Search for the cell housing the specified text and yield its [X, Y] center coordinate. 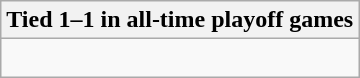
Tied 1–1 in all-time playoff games [180, 20]
